Identify which cell holds the provided text, then report its (x, y) central coordinate. 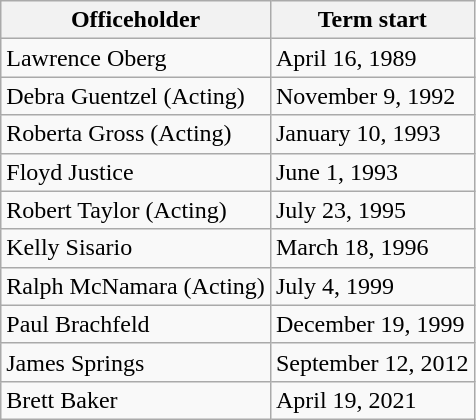
Robert Taylor (Acting) (136, 210)
Lawrence Oberg (136, 58)
April 19, 2021 (372, 400)
July 23, 1995 (372, 210)
April 16, 1989 (372, 58)
Kelly Sisario (136, 248)
January 10, 1993 (372, 134)
Term start (372, 20)
November 9, 1992 (372, 96)
Brett Baker (136, 400)
Paul Brachfeld (136, 324)
March 18, 1996 (372, 248)
Debra Guentzel (Acting) (136, 96)
December 19, 1999 (372, 324)
Floyd Justice (136, 172)
Ralph McNamara (Acting) (136, 286)
Officeholder (136, 20)
James Springs (136, 362)
June 1, 1993 (372, 172)
July 4, 1999 (372, 286)
Roberta Gross (Acting) (136, 134)
September 12, 2012 (372, 362)
